Return the (X, Y) coordinate for the center point of the cell that contains the specified text.  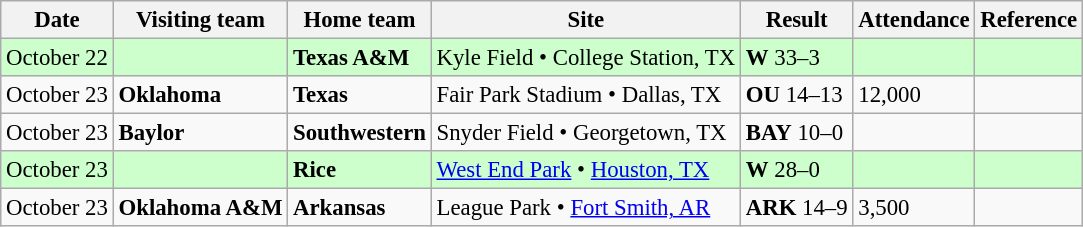
Attendance (914, 20)
Snyder Field • Georgetown, TX (586, 133)
West End Park • Houston, TX (586, 170)
Fair Park Stadium • Dallas, TX (586, 95)
Visiting team (200, 20)
Southwestern (360, 133)
Site (586, 20)
Oklahoma A&M (200, 208)
League Park • Fort Smith, AR (586, 208)
October 22 (57, 58)
Reference (1029, 20)
Home team (360, 20)
W 28–0 (796, 170)
Texas A&M (360, 58)
ARK 14–9 (796, 208)
Texas (360, 95)
Kyle Field • College Station, TX (586, 58)
Baylor (200, 133)
3,500 (914, 208)
BAY 10–0 (796, 133)
W 33–3 (796, 58)
OU 14–13 (796, 95)
Arkansas (360, 208)
Oklahoma (200, 95)
Result (796, 20)
12,000 (914, 95)
Rice (360, 170)
Date (57, 20)
